From the cell containing the given text, extract its center point as (x, y) coordinate. 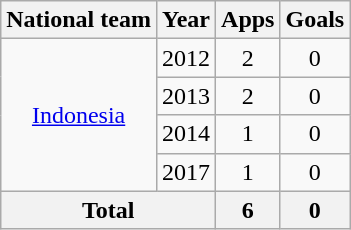
Indonesia (79, 115)
Total (108, 210)
Goals (315, 20)
2013 (186, 96)
6 (248, 210)
2014 (186, 134)
National team (79, 20)
Year (186, 20)
2012 (186, 58)
2017 (186, 172)
Apps (248, 20)
